From the cell containing the given text, extract its center point as [X, Y] coordinate. 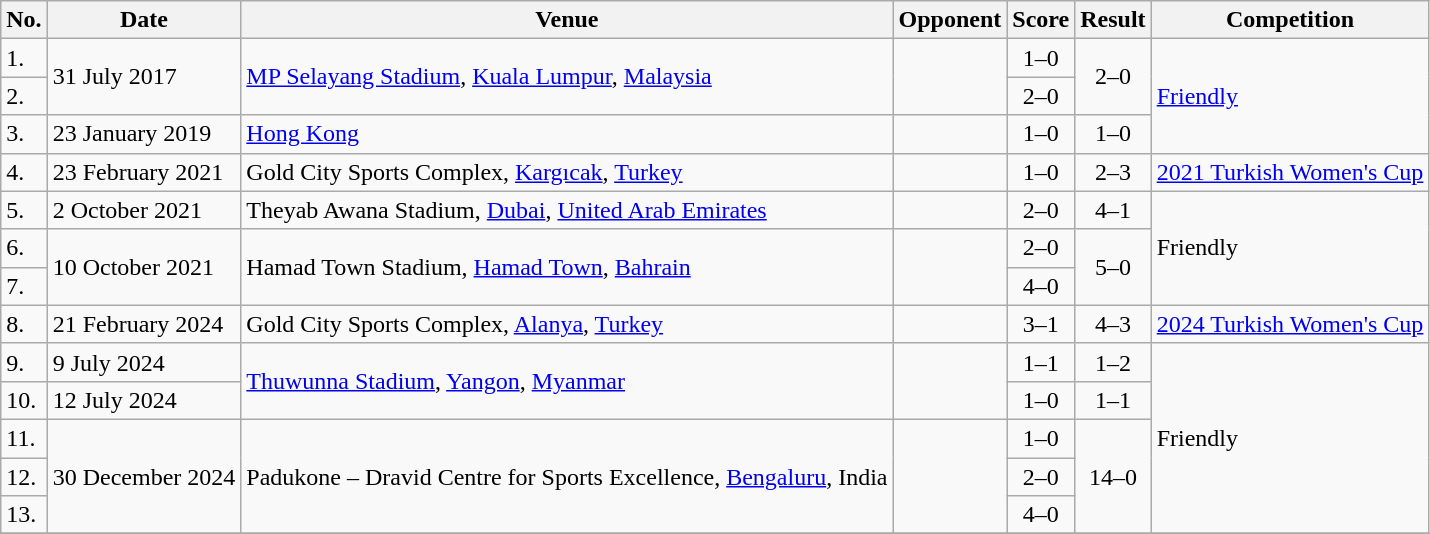
Venue [567, 20]
4–3 [1113, 324]
3. [24, 134]
10 October 2021 [144, 267]
4. [24, 172]
2. [24, 96]
Date [144, 20]
2024 Turkish Women's Cup [1290, 324]
5. [24, 210]
Hamad Town Stadium, Hamad Town, Bahrain [567, 267]
21 February 2024 [144, 324]
11. [24, 438]
1. [24, 58]
Gold City Sports Complex, Alanya, Turkey [567, 324]
2–3 [1113, 172]
9 July 2024 [144, 362]
Gold City Sports Complex, Kargıcak, Turkey [567, 172]
12. [24, 477]
Hong Kong [567, 134]
3–1 [1041, 324]
1–2 [1113, 362]
Score [1041, 20]
2 October 2021 [144, 210]
MP Selayang Stadium, Kuala Lumpur, Malaysia [567, 77]
2021 Turkish Women's Cup [1290, 172]
12 July 2024 [144, 400]
10. [24, 400]
Theyab Awana Stadium, Dubai, United Arab Emirates [567, 210]
13. [24, 515]
Thuwunna Stadium, Yangon, Myanmar [567, 381]
14–0 [1113, 476]
23 January 2019 [144, 134]
5–0 [1113, 267]
31 July 2017 [144, 77]
6. [24, 248]
9. [24, 362]
8. [24, 324]
Opponent [950, 20]
No. [24, 20]
7. [24, 286]
Result [1113, 20]
23 February 2021 [144, 172]
30 December 2024 [144, 476]
4–1 [1113, 210]
Competition [1290, 20]
Padukone – Dravid Centre for Sports Excellence, Bengaluru, India [567, 476]
